Return the (X, Y) coordinate for the center point of the cell that contains the specified text.  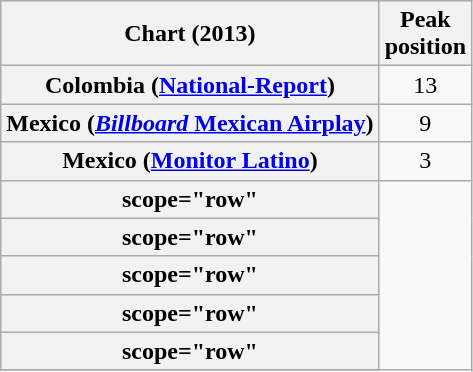
Peakposition (425, 34)
3 (425, 161)
13 (425, 85)
Mexico (Monitor Latino) (190, 161)
Chart (2013) (190, 34)
Colombia (National-Report) (190, 85)
9 (425, 123)
Mexico (Billboard Mexican Airplay) (190, 123)
